Identify which cell holds the provided text, then report its [x, y] central coordinate. 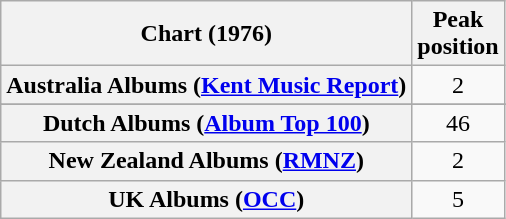
Australia Albums (Kent Music Report) [206, 85]
Dutch Albums (Album Top 100) [206, 123]
5 [458, 199]
Chart (1976) [206, 34]
46 [458, 123]
New Zealand Albums (RMNZ) [206, 161]
Peak position [458, 34]
UK Albums (OCC) [206, 199]
